Extract the [x, y] coordinate from the center of the cell holding the provided text.  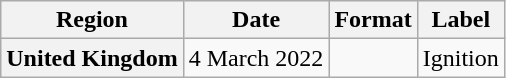
4 March 2022 [256, 58]
United Kingdom [92, 58]
Ignition [460, 58]
Date [256, 20]
Label [460, 20]
Format [373, 20]
Region [92, 20]
